Locate the cell with the specified text and output its (x, y) center coordinate. 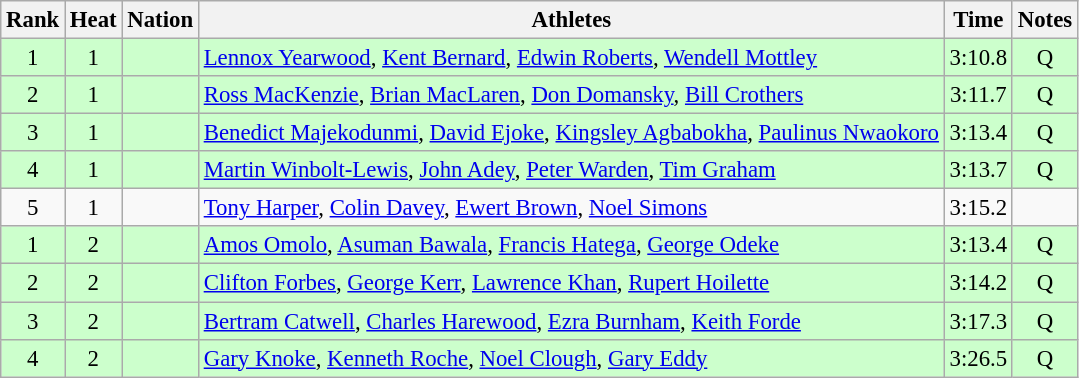
Clifton Forbes, George Kerr, Lawrence Khan, Rupert Hoilette (571, 283)
Martin Winbolt-Lewis, John Adey, Peter Warden, Tim Graham (571, 170)
3:10.8 (978, 58)
Benedict Majekodunmi, David Ejoke, Kingsley Agbabokha, Paulinus Nwaokoro (571, 133)
Amos Omolo, Asuman Bawala, Francis Hatega, George Odeke (571, 245)
3:11.7 (978, 95)
3:14.2 (978, 283)
Nation (160, 20)
3:13.7 (978, 170)
3:15.2 (978, 208)
Athletes (571, 20)
5 (33, 208)
3:17.3 (978, 321)
Rank (33, 20)
Bertram Catwell, Charles Harewood, Ezra Burnham, Keith Forde (571, 321)
Time (978, 20)
Tony Harper, Colin Davey, Ewert Brown, Noel Simons (571, 208)
3:26.5 (978, 358)
Lennox Yearwood, Kent Bernard, Edwin Roberts, Wendell Mottley (571, 58)
Gary Knoke, Kenneth Roche, Noel Clough, Gary Eddy (571, 358)
Heat (94, 20)
Notes (1044, 20)
Ross MacKenzie, Brian MacLaren, Don Domansky, Bill Crothers (571, 95)
